Output the (X, Y) coordinate of the center of the cell containing the given text.  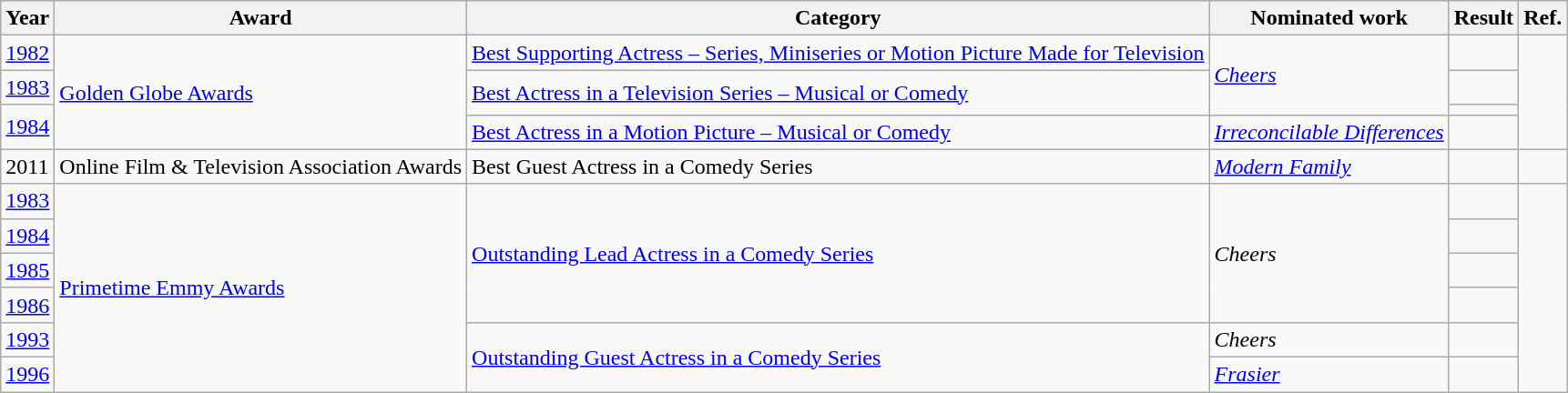
Nominated work (1329, 18)
Outstanding Guest Actress in a Comedy Series (839, 357)
Golden Globe Awards (260, 93)
1982 (27, 53)
Primetime Emmy Awards (260, 287)
Category (839, 18)
Best Actress in a Motion Picture – Musical or Comedy (839, 132)
Online Film & Television Association Awards (260, 166)
Modern Family (1329, 166)
Award (260, 18)
Ref. (1543, 18)
Best Supporting Actress – Series, Miniseries or Motion Picture Made for Television (839, 53)
2011 (27, 166)
Year (27, 18)
1996 (27, 374)
1993 (27, 339)
Best Guest Actress in a Comedy Series (839, 166)
Result (1483, 18)
1986 (27, 305)
Irreconcilable Differences (1329, 132)
1985 (27, 270)
Outstanding Lead Actress in a Comedy Series (839, 253)
Best Actress in a Television Series – Musical or Comedy (839, 93)
Frasier (1329, 374)
